For the text-containing cell, return its midpoint in [X, Y] coordinate format. 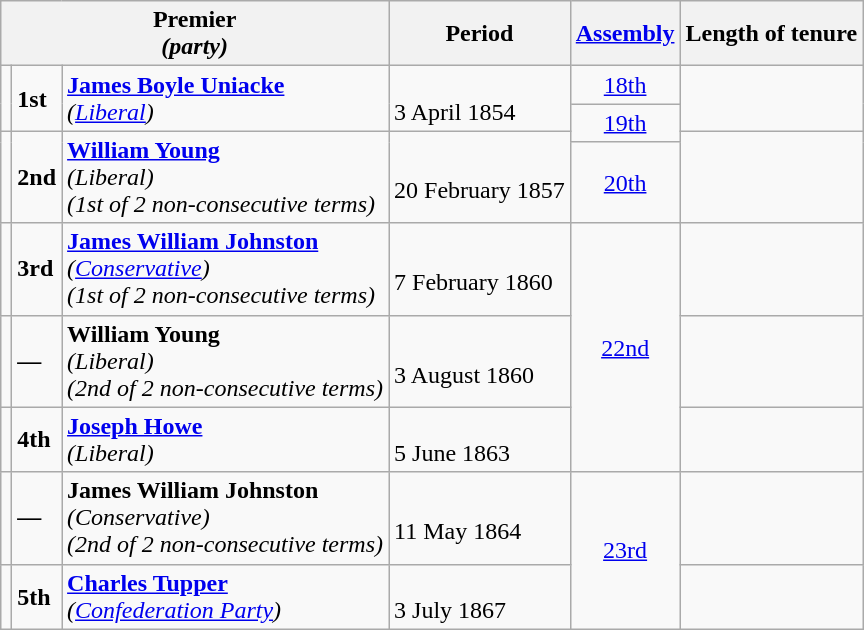
William Young(Liberal)(1st of 2 non-consecutive terms) [226, 177]
23rd [625, 550]
Length of tenure [772, 34]
3 April 1854 [480, 98]
3 August 1860 [480, 361]
7 February 1860 [480, 269]
20th [625, 182]
18th [625, 85]
11 May 1864 [480, 518]
2nd [37, 177]
James William Johnston(Conservative)(1st of 2 non-consecutive terms) [226, 269]
Premier(party) [195, 34]
1st [37, 98]
22nd [625, 348]
3 July 1867 [480, 596]
5 June 1863 [480, 440]
4th [37, 440]
James William Johnston(Conservative)(2nd of 2 non-consecutive terms) [226, 518]
William Young(Liberal)(2nd of 2 non-consecutive terms) [226, 361]
Assembly [625, 34]
19th [625, 123]
3rd [37, 269]
Joseph Howe(Liberal) [226, 440]
James Boyle Uniacke(Liberal) [226, 98]
Charles Tupper(Confederation Party) [226, 596]
Period [480, 34]
5th [37, 596]
20 February 1857 [480, 177]
